Provide the (X, Y) coordinate of the cell's center where the given text is located.  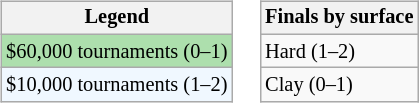
Finals by surface (339, 18)
$10,000 tournaments (1–2) (116, 85)
Clay (0–1) (339, 85)
Legend (116, 18)
$60,000 tournaments (0–1) (116, 51)
Hard (1–2) (339, 51)
